Identify which cell holds the provided text, then report its [X, Y] central coordinate. 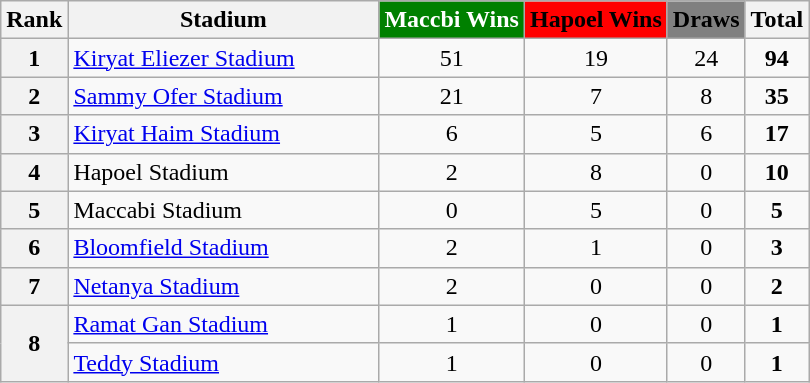
Total [777, 20]
19 [596, 58]
Maccbi Wins [452, 20]
51 [452, 58]
Netanya Stadium [224, 286]
Ramat Gan Stadium [224, 324]
Rank [34, 20]
Stadium [224, 20]
10 [777, 172]
Hapoel Stadium [224, 172]
Draws [706, 20]
Bloomfield Stadium [224, 248]
Kiryat Haim Stadium [224, 134]
Kiryat Eliezer Stadium [224, 58]
Teddy Stadium [224, 362]
Maccabi Stadium [224, 210]
17 [777, 134]
Hapoel Wins [596, 20]
24 [706, 58]
4 [34, 172]
Sammy Ofer Stadium [224, 96]
35 [777, 96]
94 [777, 58]
21 [452, 96]
